Provide the (x, y) coordinate of the cell's center where the given text is located.  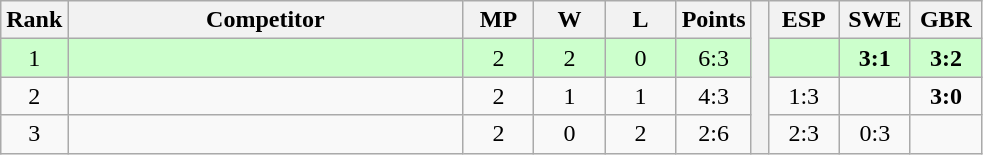
3:0 (946, 96)
ESP (804, 20)
2:6 (714, 134)
3 (34, 134)
Rank (34, 20)
W (570, 20)
1:3 (804, 96)
2:3 (804, 134)
3:2 (946, 58)
0:3 (874, 134)
MP (498, 20)
4:3 (714, 96)
GBR (946, 20)
Competitor (266, 20)
3:1 (874, 58)
6:3 (714, 58)
Points (714, 20)
SWE (874, 20)
L (640, 20)
